Extract the [x, y] coordinate from the center of the cell holding the provided text.  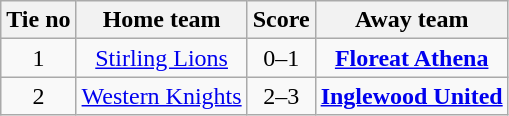
Away team [412, 20]
Inglewood United [412, 96]
Home team [162, 20]
2–3 [281, 96]
Floreat Athena [412, 58]
Stirling Lions [162, 58]
0–1 [281, 58]
Western Knights [162, 96]
1 [38, 58]
Score [281, 20]
2 [38, 96]
Tie no [38, 20]
